Search for the cell housing the specified text and yield its [X, Y] center coordinate. 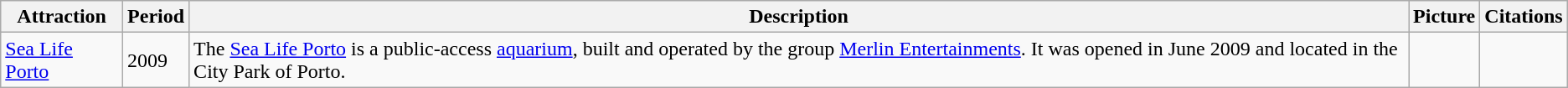
Sea Life Porto [62, 60]
Period [156, 17]
Attraction [62, 17]
Citations [1524, 17]
Description [799, 17]
2009 [156, 60]
Picture [1444, 17]
